Extract the (x, y) coordinate from the center of the cell holding the provided text.  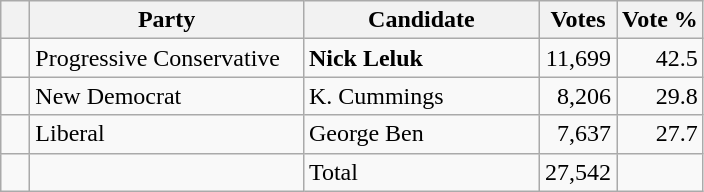
42.5 (660, 58)
Candidate (421, 20)
Progressive Conservative (167, 58)
Vote % (660, 20)
11,699 (578, 58)
Nick Leluk (421, 58)
Votes (578, 20)
8,206 (578, 96)
Party (167, 20)
27,542 (578, 172)
New Democrat (167, 96)
George Ben (421, 134)
Total (421, 172)
29.8 (660, 96)
Liberal (167, 134)
7,637 (578, 134)
K. Cummings (421, 96)
27.7 (660, 134)
